From the cell containing the given text, extract its center point as [X, Y] coordinate. 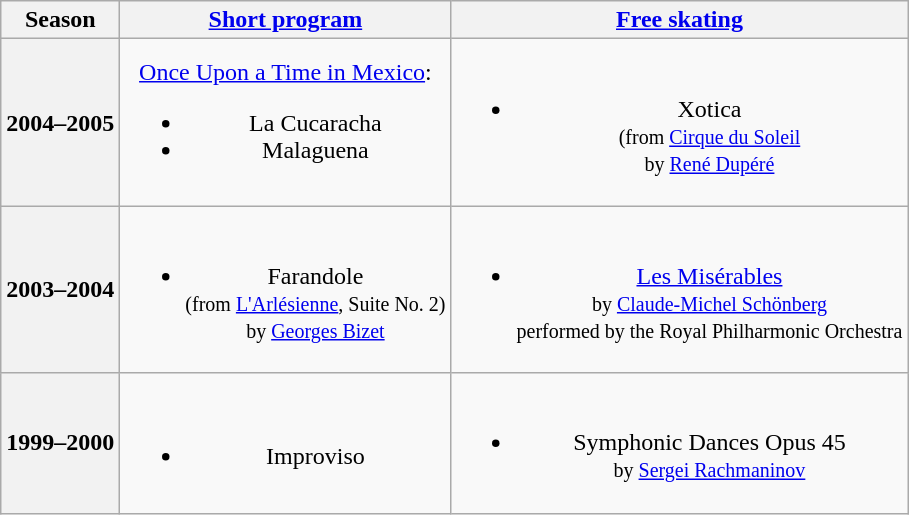
Season [60, 20]
Short program [286, 20]
2003–2004 [60, 290]
2004–2005 [60, 122]
Free skating [680, 20]
Once Upon a Time in Mexico:La CucarachaMalaguena [286, 122]
Les Misérables by Claude-Michel Schönberg performed by the Royal Philharmonic Orchestra [680, 290]
Xotica (from Cirque du Soleil by René Dupéré [680, 122]
1999–2000 [60, 443]
Improviso [286, 443]
Symphonic Dances Opus 45 by Sergei Rachmaninov [680, 443]
Farandole (from L'Arlésienne, Suite No. 2) by Georges Bizet [286, 290]
